Return [x, y] of the center of cell containing provided text 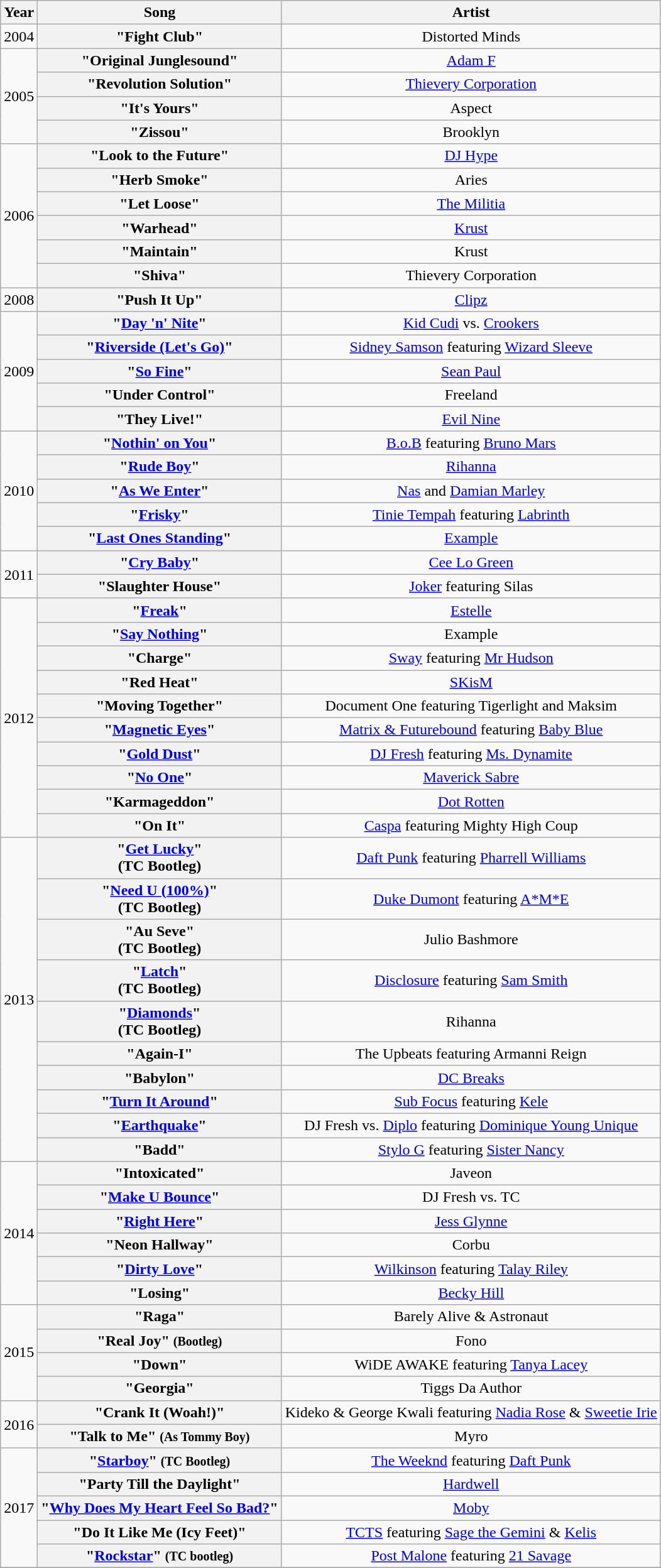
Joker featuring Silas [471, 586]
"Cry Baby" [160, 562]
DJ Fresh vs. Diplo featuring Dominique Young Unique [471, 1125]
"Turn It Around" [160, 1101]
Dot Rotten [471, 802]
2008 [19, 300]
"Magnetic Eyes" [160, 730]
Clipz [471, 300]
"Get Lucky"(TC Bootleg) [160, 858]
Cee Lo Green [471, 562]
WiDE AWAKE featuring Tanya Lacey [471, 1364]
Javeon [471, 1173]
"Let Loose" [160, 204]
"Shiva" [160, 275]
Maverick Sabre [471, 778]
"Make U Bounce" [160, 1197]
"Moving Together" [160, 706]
2004 [19, 36]
"Zissou" [160, 132]
"Push It Up" [160, 300]
"Original Junglesound" [160, 60]
The Weeknd featuring Daft Punk [471, 1460]
SKisM [471, 682]
"Do It Like Me (Icy Feet)" [160, 1532]
DJ Fresh vs. TC [471, 1197]
Daft Punk featuring Pharrell Williams [471, 858]
Hardwell [471, 1484]
"Latch"(TC Bootleg) [160, 980]
"Raga" [160, 1317]
"Intoxicated" [160, 1173]
Sean Paul [471, 371]
"Au Seve"(TC Bootleg) [160, 940]
2010 [19, 491]
Artist [471, 13]
Adam F [471, 60]
"Herb Smoke" [160, 180]
Stylo G featuring Sister Nancy [471, 1149]
"Frisky" [160, 514]
Document One featuring Tigerlight and Maksim [471, 706]
"Look to the Future" [160, 156]
2013 [19, 999]
The Upbeats featuring Armanni Reign [471, 1053]
Barely Alive & Astronaut [471, 1317]
"As We Enter" [160, 491]
Sway featuring Mr Hudson [471, 658]
"Georgia" [160, 1388]
Year [19, 13]
"They Live!" [160, 419]
2012 [19, 717]
Song [160, 13]
Sidney Samson featuring Wizard Sleeve [471, 347]
"Need U (100%)"(TC Bootleg) [160, 898]
"Talk to Me" (As Tommy Boy) [160, 1436]
"Karmageddon" [160, 802]
Aries [471, 180]
"Badd" [160, 1149]
Matrix & Futurebound featuring Baby Blue [471, 730]
"No One" [160, 778]
2016 [19, 1424]
"Day 'n' Nite" [160, 324]
"Gold Dust" [160, 754]
Corbu [471, 1245]
"Riverside (Let's Go)" [160, 347]
"Diamonds"(TC Bootleg) [160, 1021]
Myro [471, 1436]
DC Breaks [471, 1077]
Freeland [471, 395]
Brooklyn [471, 132]
Sub Focus featuring Kele [471, 1101]
Nas and Damian Marley [471, 491]
2006 [19, 215]
"Last Ones Standing" [160, 538]
"Right Here" [160, 1221]
DJ Hype [471, 156]
Post Malone featuring 21 Savage [471, 1556]
"Slaughter House" [160, 586]
DJ Fresh featuring Ms. Dynamite [471, 754]
"Red Heat" [160, 682]
Tiggs Da Author [471, 1388]
"Rude Boy" [160, 467]
"Earthquake" [160, 1125]
Caspa featuring Mighty High Coup [471, 825]
2017 [19, 1508]
Disclosure featuring Sam Smith [471, 980]
Fono [471, 1341]
"Party Till the Daylight" [160, 1484]
"Rockstar" (TC bootleg) [160, 1556]
2011 [19, 574]
Estelle [471, 610]
Becky Hill [471, 1293]
"Babylon" [160, 1077]
"Down" [160, 1364]
"Real Joy" (Bootleg) [160, 1341]
Wilkinson featuring Talay Riley [471, 1269]
"Why Does My Heart Feel So Bad?" [160, 1508]
2014 [19, 1233]
"Under Control" [160, 395]
2009 [19, 371]
Tinie Tempah featuring Labrinth [471, 514]
"On It" [160, 825]
2015 [19, 1353]
"Charge" [160, 658]
"So Fine" [160, 371]
"It's Yours" [160, 108]
Moby [471, 1508]
"Nothin' on You" [160, 443]
"Starboy" (TC Bootleg) [160, 1460]
Kid Cudi vs. Crookers [471, 324]
TCTS featuring Sage the Gemini & Kelis [471, 1532]
"Fight Club" [160, 36]
"Revolution Solution" [160, 84]
The Militia [471, 204]
Aspect [471, 108]
2005 [19, 96]
"Warhead" [160, 227]
"Say Nothing" [160, 634]
Duke Dumont featuring A*M*E [471, 898]
"Again-I" [160, 1053]
Julio Bashmore [471, 940]
B.o.B featuring Bruno Mars [471, 443]
"Dirty Love" [160, 1269]
"Losing" [160, 1293]
Jess Glynne [471, 1221]
"Crank It (Woah!)" [160, 1412]
"Neon Hallway" [160, 1245]
Distorted Minds [471, 36]
"Maintain" [160, 251]
"Freak" [160, 610]
Evil Nine [471, 419]
Kideko & George Kwali featuring Nadia Rose & Sweetie Irie [471, 1412]
